Detect which cell encompasses the target text, then output its (X, Y) center coordinate. 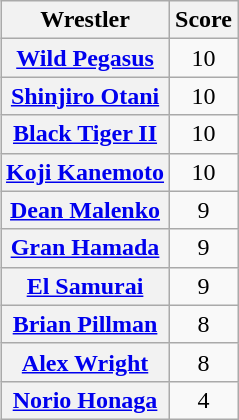
4 (204, 400)
Dean Malenko (84, 210)
Shinjiro Otani (84, 96)
Koji Kanemoto (84, 172)
Gran Hamada (84, 248)
Norio Honaga (84, 400)
Wrestler (84, 20)
El Samurai (84, 286)
Brian Pillman (84, 324)
Wild Pegasus (84, 58)
Alex Wright (84, 362)
Score (204, 20)
Black Tiger II (84, 134)
